Locate the cell with the specified text and output its [X, Y] center coordinate. 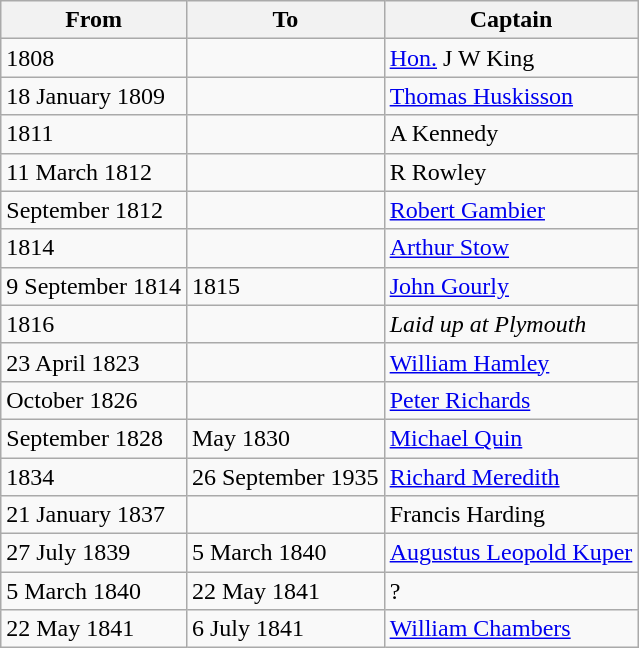
27 July 1839 [94, 553]
Francis Harding [511, 515]
A Kennedy [511, 134]
11 March 1812 [94, 172]
Thomas Huskisson [511, 96]
Hon. J W King [511, 58]
Laid up at Plymouth [511, 324]
May 1830 [285, 438]
William Chambers [511, 629]
Augustus Leopold Kuper [511, 553]
R Rowley [511, 172]
1816 [94, 324]
William Hamley [511, 362]
John Gourly [511, 286]
Captain [511, 20]
Arthur Stow [511, 248]
? [511, 591]
21 January 1837 [94, 515]
September 1812 [94, 210]
September 1828 [94, 438]
1815 [285, 286]
Peter Richards [511, 400]
1808 [94, 58]
Michael Quin [511, 438]
1811 [94, 134]
23 April 1823 [94, 362]
From [94, 20]
6 July 1841 [285, 629]
9 September 1814 [94, 286]
18 January 1809 [94, 96]
Richard Meredith [511, 477]
1834 [94, 477]
1814 [94, 248]
26 September 1935 [285, 477]
To [285, 20]
October 1826 [94, 400]
Robert Gambier [511, 210]
